Detect which cell encompasses the target text, then output its [x, y] center coordinate. 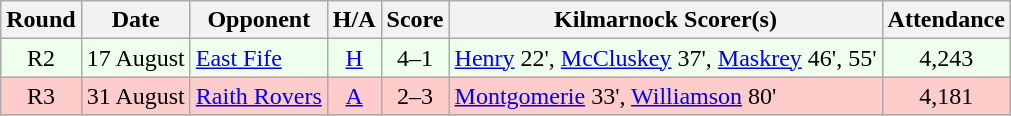
Montgomerie 33', Williamson 80' [666, 96]
Attendance [946, 20]
Henry 22', McCluskey 37', Maskrey 46', 55' [666, 58]
17 August [136, 58]
31 August [136, 96]
Round [41, 20]
East Fife [258, 58]
R3 [41, 96]
H/A [354, 20]
4,243 [946, 58]
R2 [41, 58]
4–1 [415, 58]
H [354, 58]
Raith Rovers [258, 96]
A [354, 96]
Score [415, 20]
Opponent [258, 20]
2–3 [415, 96]
Kilmarnock Scorer(s) [666, 20]
4,181 [946, 96]
Date [136, 20]
